Extract the [X, Y] coordinate from the center of the cell holding the provided text.  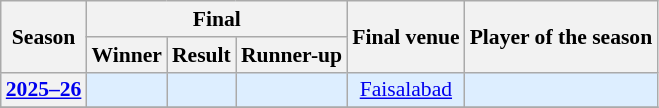
Final venue [406, 36]
2025–26 [44, 90]
Season [44, 36]
Final [216, 19]
Runner-up [292, 55]
Faisalabad [406, 90]
Result [202, 55]
Player of the season [562, 36]
Winner [126, 55]
